From the cell containing the given text, extract its center point as (x, y) coordinate. 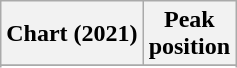
Peakposition (189, 34)
Chart (2021) (72, 34)
